From the cell containing the given text, extract its center point as (X, Y) coordinate. 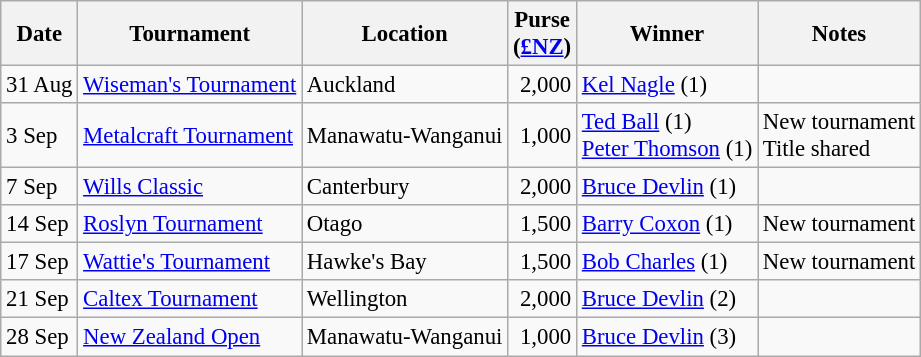
31 Aug (40, 85)
14 Sep (40, 224)
Hawke's Bay (405, 262)
Barry Coxon (1) (666, 224)
Roslyn Tournament (190, 224)
Caltex Tournament (190, 299)
17 Sep (40, 262)
Bruce Devlin (2) (666, 299)
Wiseman's Tournament (190, 85)
Otago (405, 224)
Bruce Devlin (3) (666, 337)
Bruce Devlin (1) (666, 187)
Wills Classic (190, 187)
New Zealand Open (190, 337)
Location (405, 34)
Purse(£NZ) (542, 34)
New tournamentTitle shared (840, 136)
21 Sep (40, 299)
Metalcraft Tournament (190, 136)
Auckland (405, 85)
28 Sep (40, 337)
Ted Ball (1) Peter Thomson (1) (666, 136)
7 Sep (40, 187)
Date (40, 34)
Bob Charles (1) (666, 262)
3 Sep (40, 136)
Notes (840, 34)
Canterbury (405, 187)
Kel Nagle (1) (666, 85)
Tournament (190, 34)
Winner (666, 34)
Wellington (405, 299)
Wattie's Tournament (190, 262)
